From the cell containing the given text, extract its center point as [x, y] coordinate. 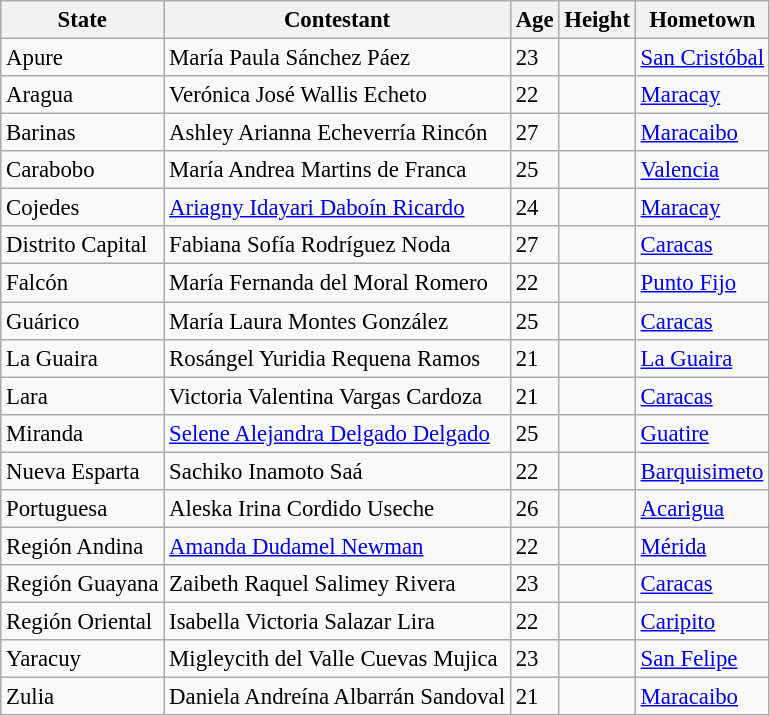
Mérida [702, 546]
Barinas [82, 133]
Acarigua [702, 509]
Isabella Victoria Salazar Lira [338, 621]
Cojedes [82, 208]
Punto Fijo [702, 283]
Aleska Irina Cordido Useche [338, 509]
Hometown [702, 20]
Aragua [82, 95]
Carabobo [82, 170]
San Felipe [702, 659]
Contestant [338, 20]
Valencia [702, 170]
San Cristóbal [702, 58]
Barquisimeto [702, 471]
María Fernanda del Moral Romero [338, 283]
Nueva Esparta [82, 471]
Caripito [702, 621]
Migleycith del Valle Cuevas Mujica [338, 659]
María Paula Sánchez Páez [338, 58]
Zaibeth Raquel Salimey Rivera [338, 584]
Fabiana Sofía Rodríguez Noda [338, 245]
Portuguesa [82, 509]
26 [534, 509]
Sachiko Inamoto Saá [338, 471]
María Laura Montes González [338, 321]
Victoria Valentina Vargas Cardoza [338, 396]
Lara [82, 396]
Apure [82, 58]
Región Andina [82, 546]
Guárico [82, 321]
Zulia [82, 697]
Guatire [702, 433]
Falcón [82, 283]
Height [597, 20]
Yaracuy [82, 659]
Miranda [82, 433]
Ashley Arianna Echeverría Rincón [338, 133]
Selene Alejandra Delgado Delgado [338, 433]
Rosángel Yuridia Requena Ramos [338, 358]
Verónica José Wallis Echeto [338, 95]
Distrito Capital [82, 245]
Región Oriental [82, 621]
Daniela Andreína Albarrán Sandoval [338, 697]
Age [534, 20]
Ariagny Idayari Daboín Ricardo [338, 208]
Amanda Dudamel Newman [338, 546]
María Andrea Martins de Franca [338, 170]
State [82, 20]
Región Guayana [82, 584]
24 [534, 208]
